For the text-containing cell, return its midpoint in [X, Y] coordinate format. 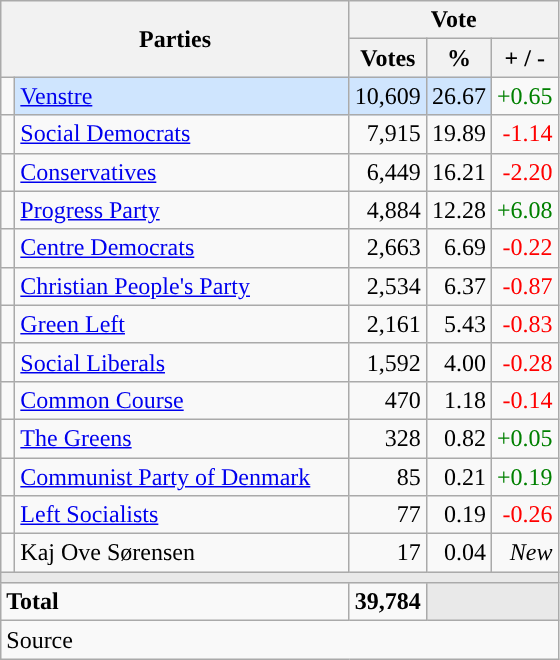
-0.14 [524, 400]
1.18 [458, 400]
77 [388, 515]
0.21 [458, 477]
2,534 [388, 286]
Vote [454, 20]
16.21 [458, 172]
Votes [388, 58]
Common Course [182, 400]
328 [388, 438]
2,663 [388, 248]
6.37 [458, 286]
7,915 [388, 134]
-0.83 [524, 324]
12.28 [458, 210]
Venstre [182, 96]
Total [176, 602]
19.89 [458, 134]
26.67 [458, 96]
17 [388, 553]
6,449 [388, 172]
Christian People's Party [182, 286]
-0.22 [524, 248]
-1.14 [524, 134]
% [458, 58]
The Greens [182, 438]
0.19 [458, 515]
2,161 [388, 324]
Parties [176, 39]
10,609 [388, 96]
1,592 [388, 362]
New [524, 553]
-2.20 [524, 172]
Communist Party of Denmark [182, 477]
Social Democrats [182, 134]
Progress Party [182, 210]
Left Socialists [182, 515]
Green Left [182, 324]
4.00 [458, 362]
Centre Democrats [182, 248]
5.43 [458, 324]
0.82 [458, 438]
Conservatives [182, 172]
Source [280, 640]
0.04 [458, 553]
-0.28 [524, 362]
4,884 [388, 210]
+0.65 [524, 96]
+6.08 [524, 210]
+ / - [524, 58]
+0.05 [524, 438]
85 [388, 477]
39,784 [388, 602]
+0.19 [524, 477]
Kaj Ove Sørensen [182, 553]
Social Liberals [182, 362]
6.69 [458, 248]
470 [388, 400]
-0.26 [524, 515]
-0.87 [524, 286]
